Return (x, y) of the center of cell containing provided text 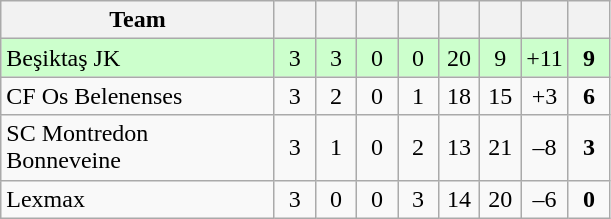
–8 (545, 148)
Lexmax (138, 199)
+3 (545, 96)
+11 (545, 58)
6 (588, 96)
SC Montredon Bonneveine (138, 148)
18 (460, 96)
13 (460, 148)
Team (138, 20)
15 (500, 96)
21 (500, 148)
14 (460, 199)
Beşiktaş JK (138, 58)
–6 (545, 199)
CF Os Belenenses (138, 96)
